Extract the [x, y] coordinate from the center of the cell holding the provided text.  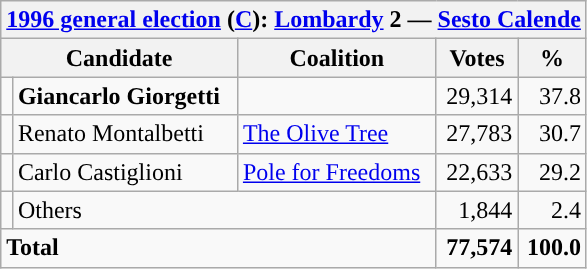
Others [224, 210]
Votes [476, 58]
The Olive Tree [336, 134]
77,574 [476, 248]
Pole for Freedoms [336, 172]
22,633 [476, 172]
2.4 [552, 210]
Renato Montalbetti [124, 134]
29,314 [476, 96]
30.7 [552, 134]
100.0 [552, 248]
Carlo Castiglioni [124, 172]
% [552, 58]
27,783 [476, 134]
29.2 [552, 172]
1,844 [476, 210]
Giancarlo Giorgetti [124, 96]
Total [219, 248]
1996 general election (C): Lombardy 2 — Sesto Calende [294, 20]
37.8 [552, 96]
Coalition [336, 58]
Candidate [120, 58]
